Pinpoint the cell where the given text exists, returning its (X, Y) midpoint coordinate. 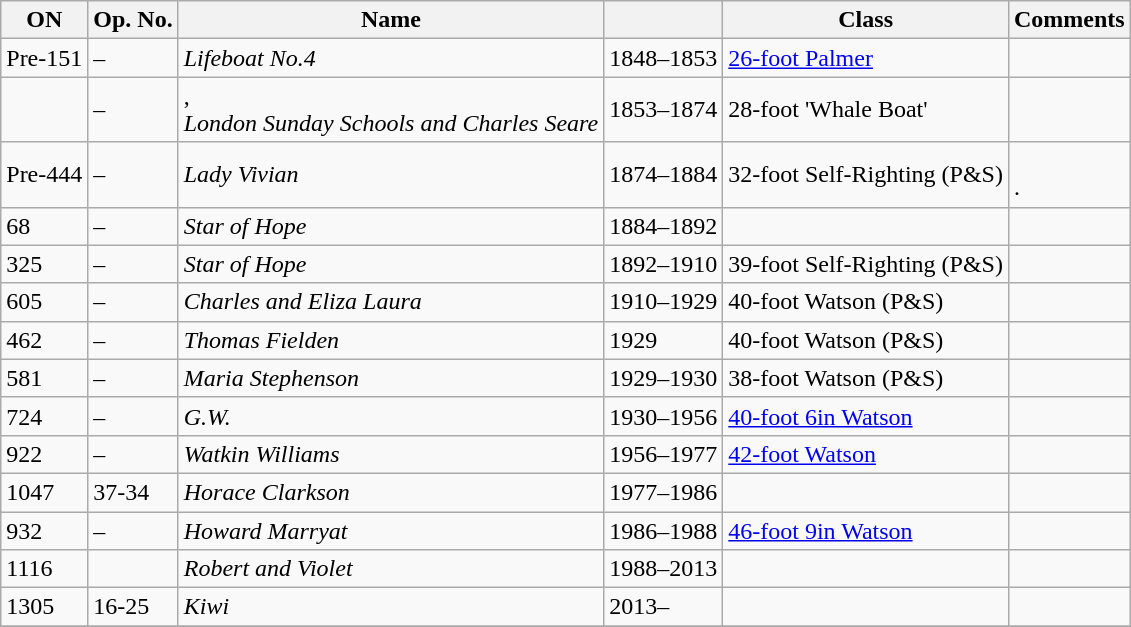
Pre-444 (44, 174)
Thomas Fielden (390, 340)
39-foot Self-Righting (P&S) (866, 264)
922 (44, 454)
724 (44, 416)
1929 (664, 340)
1910–1929 (664, 302)
Lifeboat No.4 (390, 58)
1116 (44, 569)
325 (44, 264)
G.W. (390, 416)
932 (44, 531)
1930–1956 (664, 416)
Watkin Williams (390, 454)
28-foot 'Whale Boat' (866, 110)
46-foot 9in Watson (866, 531)
37-34 (133, 492)
Robert and Violet (390, 569)
1977–1986 (664, 492)
,London Sunday Schools and Charles Seare (390, 110)
68 (44, 226)
40-foot 6in Watson (866, 416)
Pre-151 (44, 58)
2013– (664, 607)
Maria Stephenson (390, 378)
1892–1910 (664, 264)
1986–1988 (664, 531)
ON (44, 20)
1305 (44, 607)
1929–1930 (664, 378)
. (1069, 174)
462 (44, 340)
38-foot Watson (P&S) (866, 378)
Comments (1069, 20)
Howard Marryat (390, 531)
605 (44, 302)
42-foot Watson (866, 454)
1956–1977 (664, 454)
1874–1884 (664, 174)
Name (390, 20)
1884–1892 (664, 226)
26-foot Palmer (866, 58)
Op. No. (133, 20)
16-25 (133, 607)
Class (866, 20)
1848–1853 (664, 58)
581 (44, 378)
Lady Vivian (390, 174)
Horace Clarkson (390, 492)
Charles and Eliza Laura (390, 302)
1047 (44, 492)
1988–2013 (664, 569)
1853–1874 (664, 110)
32-foot Self-Righting (P&S) (866, 174)
Kiwi (390, 607)
